Scan for the cell matching the given text and deliver its (X, Y) coordinate at center. 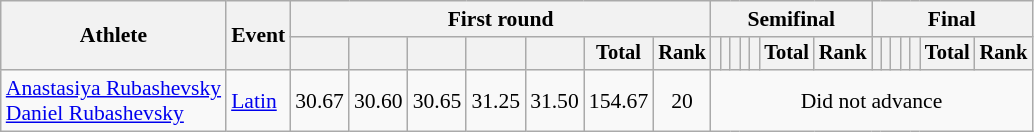
Semifinal (792, 19)
154.67 (618, 100)
Final (952, 19)
Anastasiya RubashevskyDaniel Rubashevsky (114, 100)
30.60 (378, 100)
Did not advance (872, 100)
Event (258, 36)
31.50 (554, 100)
Latin (258, 100)
Athlete (114, 36)
31.25 (496, 100)
30.65 (438, 100)
20 (682, 100)
30.67 (320, 100)
First round (500, 19)
